Return (x, y) of the center of cell containing provided text 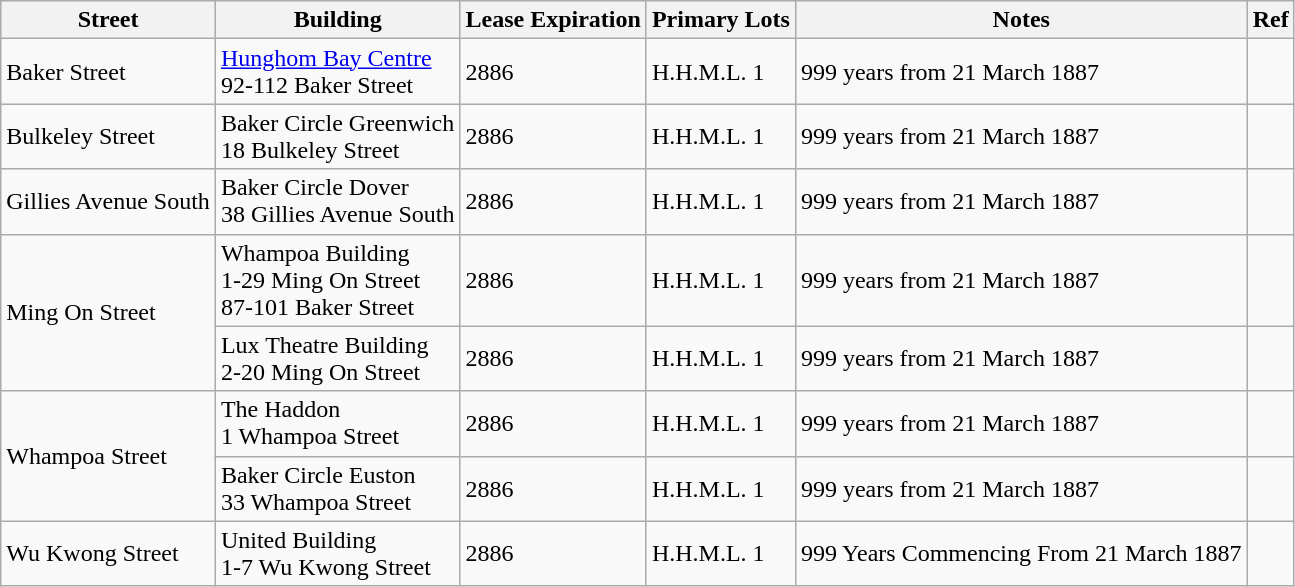
The Haddon1 Whampoa Street (338, 424)
Ming On Street (108, 312)
Whampoa Building1-29 Ming On Street87-101 Baker Street (338, 280)
Hunghom Bay Centre92-112 Baker Street (338, 72)
Primary Lots (720, 20)
999 Years Commencing From 21 March 1887 (1021, 554)
Notes (1021, 20)
Lux Theatre Building2-20 Ming On Street (338, 358)
Building (338, 20)
Gillies Avenue South (108, 202)
United Building1-7 Wu Kwong Street (338, 554)
Baker Circle Dover38 Gillies Avenue South (338, 202)
Baker Street (108, 72)
Baker Circle Euston33 Whampoa Street (338, 488)
Bulkeley Street (108, 136)
Whampoa Street (108, 456)
Lease Expiration (553, 20)
Wu Kwong Street (108, 554)
Street (108, 20)
Baker Circle Greenwich18 Bulkeley Street (338, 136)
Ref (1270, 20)
